Return the (x, y) coordinate for the center point of the cell that contains the specified text.  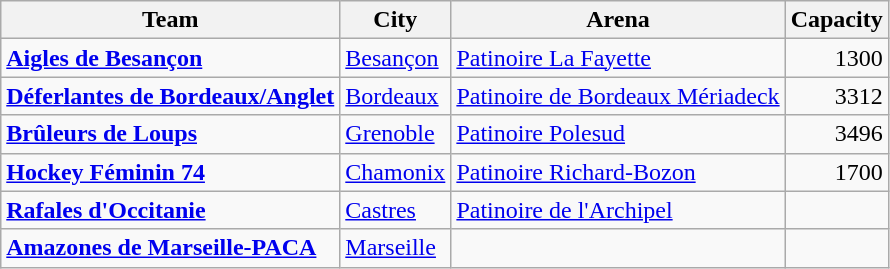
Hockey Féminin 74 (170, 172)
Besançon (396, 58)
Marseille (396, 248)
Amazones de Marseille-PACA (170, 248)
1700 (836, 172)
Castres (396, 210)
Team (170, 20)
3496 (836, 134)
Patinoire de Bordeaux Mériadeck (618, 96)
Patinoire La Fayette (618, 58)
Patinoire Richard-Bozon (618, 172)
Déferlantes de Bordeaux/Anglet (170, 96)
Chamonix (396, 172)
Aigles de Besançon (170, 58)
Patinoire Polesud (618, 134)
Grenoble (396, 134)
Patinoire de l'Archipel (618, 210)
3312 (836, 96)
Rafales d'Occitanie (170, 210)
Bordeaux (396, 96)
1300 (836, 58)
Arena (618, 20)
City (396, 20)
Brûleurs de Loups (170, 134)
Capacity (836, 20)
